Extract the (x, y) coordinate from the center of the cell holding the provided text.  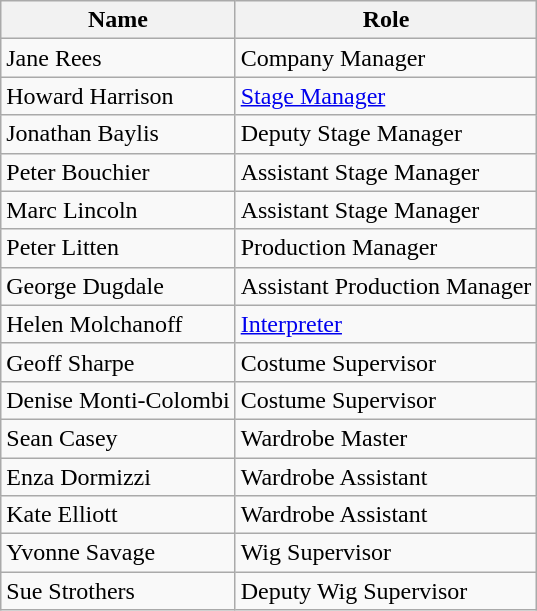
Sue Strothers (118, 591)
Stage Manager (386, 96)
Peter Bouchier (118, 172)
Kate Elliott (118, 515)
Name (118, 20)
Production Manager (386, 248)
George Dugdale (118, 286)
Howard Harrison (118, 96)
Enza Dormizzi (118, 477)
Wig Supervisor (386, 553)
Denise Monti-Colombi (118, 400)
Jane Rees (118, 58)
Marc Lincoln (118, 210)
Sean Casey (118, 438)
Assistant Production Manager (386, 286)
Jonathan Baylis (118, 134)
Peter Litten (118, 248)
Role (386, 20)
Deputy Stage Manager (386, 134)
Geoff Sharpe (118, 362)
Wardrobe Master (386, 438)
Yvonne Savage (118, 553)
Interpreter (386, 324)
Deputy Wig Supervisor (386, 591)
Company Manager (386, 58)
Helen Molchanoff (118, 324)
